Find where the given text appears and provide that cell's center as [X, Y] coordinate. 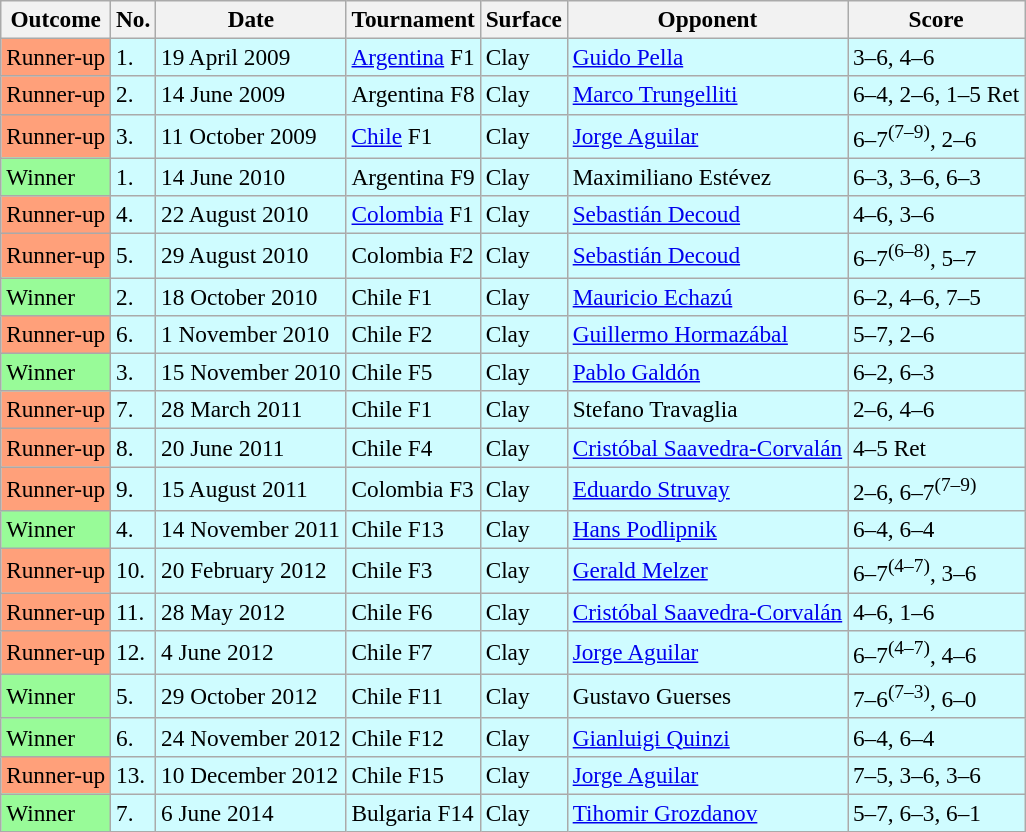
Chile F3 [413, 570]
Opponent [707, 19]
7–5, 3–6, 3–6 [936, 775]
Stefano Travaglia [707, 410]
Chile F12 [413, 737]
29 October 2012 [251, 696]
14 June 2009 [251, 95]
Outcome [56, 19]
Gerald Melzer [707, 570]
Colombia F3 [413, 488]
7–6(7–3), 6–0 [936, 696]
Chile F7 [413, 652]
3–6, 4–6 [936, 57]
22 August 2010 [251, 214]
1 November 2010 [251, 334]
Tihomir Grozdanov [707, 812]
Argentina F9 [413, 177]
Chile F5 [413, 372]
9. [134, 488]
20 June 2011 [251, 447]
29 August 2010 [251, 255]
2–6, 6–7(7–9) [936, 488]
28 May 2012 [251, 611]
4–5 Ret [936, 447]
6–7(7–9), 2–6 [936, 136]
6–2, 4–6, 7–5 [936, 296]
11. [134, 611]
Pablo Galdón [707, 372]
Date [251, 19]
Surface [524, 19]
15 November 2010 [251, 372]
4 June 2012 [251, 652]
Hans Podlipnik [707, 529]
Colombia F1 [413, 214]
6–4, 2–6, 1–5 Ret [936, 95]
Maximiliano Estévez [707, 177]
15 August 2011 [251, 488]
5–7, 6–3, 6–1 [936, 812]
Bulgaria F14 [413, 812]
10 December 2012 [251, 775]
Guido Pella [707, 57]
Guillermo Hormazábal [707, 334]
Chile F13 [413, 529]
Score [936, 19]
4–6, 1–6 [936, 611]
Eduardo Struvay [707, 488]
Mauricio Echazú [707, 296]
Gustavo Guerses [707, 696]
6–3, 3–6, 6–3 [936, 177]
Colombia F2 [413, 255]
Argentina F8 [413, 95]
Marco Trungelliti [707, 95]
18 October 2010 [251, 296]
14 November 2011 [251, 529]
Chile F15 [413, 775]
12. [134, 652]
20 February 2012 [251, 570]
6–7(6–8), 5–7 [936, 255]
Gianluigi Quinzi [707, 737]
6 June 2014 [251, 812]
5–7, 2–6 [936, 334]
4–6, 3–6 [936, 214]
Chile F4 [413, 447]
19 April 2009 [251, 57]
6–7(4–7), 3–6 [936, 570]
Argentina F1 [413, 57]
14 June 2010 [251, 177]
13. [134, 775]
24 November 2012 [251, 737]
6–2, 6–3 [936, 372]
Chile F2 [413, 334]
Chile F11 [413, 696]
11 October 2009 [251, 136]
Tournament [413, 19]
Chile F6 [413, 611]
No. [134, 19]
2–6, 4–6 [936, 410]
28 March 2011 [251, 410]
8. [134, 447]
6–7(4–7), 4–6 [936, 652]
10. [134, 570]
